For the text-containing cell, return its midpoint in [X, Y] coordinate format. 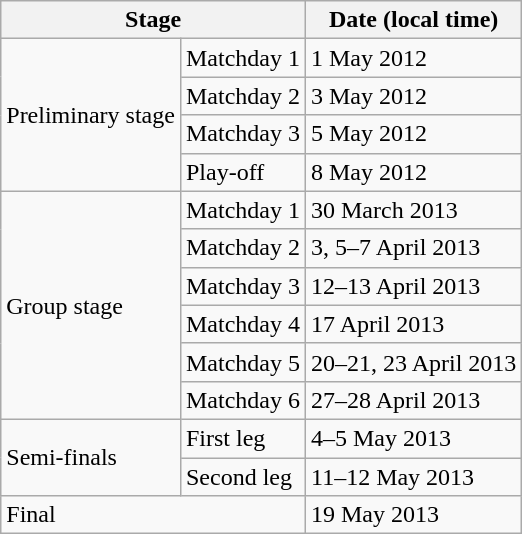
30 March 2013 [413, 210]
Preliminary stage [91, 115]
19 May 2013 [413, 515]
Final [154, 515]
1 May 2012 [413, 58]
12–13 April 2013 [413, 286]
11–12 May 2013 [413, 477]
3 May 2012 [413, 96]
27–28 April 2013 [413, 400]
4–5 May 2013 [413, 438]
Second leg [242, 477]
Matchday 4 [242, 324]
Stage [154, 20]
5 May 2012 [413, 134]
17 April 2013 [413, 324]
20–21, 23 April 2013 [413, 362]
8 May 2012 [413, 172]
First leg [242, 438]
Semi-finals [91, 457]
Group stage [91, 305]
3, 5–7 April 2013 [413, 248]
Matchday 5 [242, 362]
Matchday 6 [242, 400]
Play-off [242, 172]
Date (local time) [413, 20]
